Output the (X, Y) coordinate of the center of the cell containing the given text.  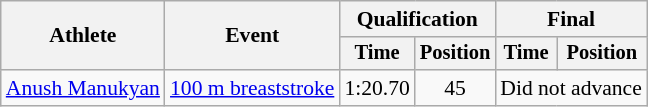
Did not advance (571, 88)
45 (455, 88)
Athlete (83, 36)
Qualification (417, 19)
Final (571, 19)
100 m breaststroke (252, 88)
1:20.70 (376, 88)
Anush Manukyan (83, 88)
Event (252, 36)
